Scan for the cell matching the given text and deliver its [X, Y] coordinate at center. 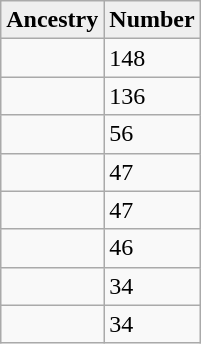
Number [152, 20]
46 [152, 248]
Ancestry [52, 20]
56 [152, 134]
136 [152, 96]
148 [152, 58]
